Pinpoint the cell where the given text exists, returning its [x, y] midpoint coordinate. 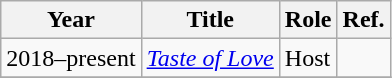
2018–present [71, 58]
Host [308, 58]
Role [308, 20]
Taste of Love [210, 58]
Year [71, 20]
Ref. [364, 20]
Title [210, 20]
